Detect which cell encompasses the target text, then output its [X, Y] center coordinate. 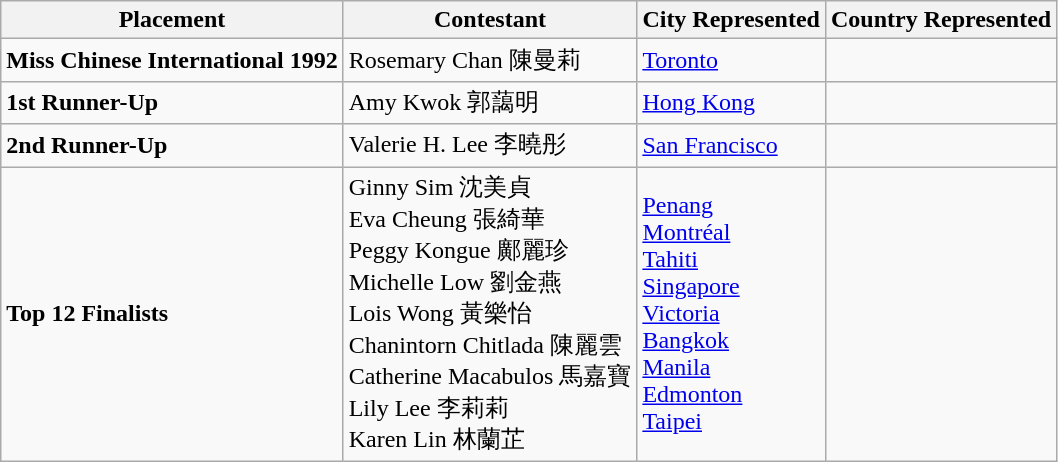
Country Represented [940, 20]
Contestant [490, 20]
Hong Kong [732, 102]
PenangMontréalTahitiSingaporeVictoriaBangkokManilaEdmontonTaipei [732, 314]
San Francisco [732, 146]
Amy Kwok 郭藹明 [490, 102]
Valerie H. Lee 李曉彤 [490, 146]
Toronto [732, 60]
Ginny Sim 沈美貞Eva Cheung 張綺華Peggy Kongue 鄺麗珍Michelle Low 劉金燕Lois Wong 黃樂怡Chanintorn Chitlada 陳麗雲Catherine Macabulos 馬嘉寶Lily Lee 李莉莉Karen Lin 林蘭芷 [490, 314]
Placement [172, 20]
1st Runner-Up [172, 102]
Rosemary Chan 陳曼莉 [490, 60]
City Represented [732, 20]
2nd Runner-Up [172, 146]
Top 12 Finalists [172, 314]
Miss Chinese International 1992 [172, 60]
